Return [x, y] of the center of cell containing provided text 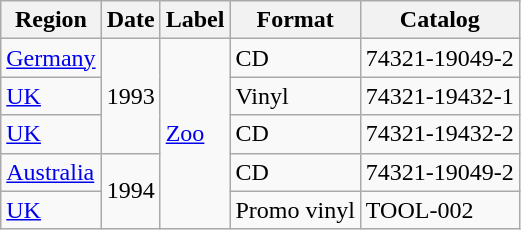
74321-19432-2 [440, 134]
1994 [130, 191]
Zoo [195, 134]
Date [130, 20]
74321-19432-1 [440, 96]
Germany [51, 58]
1993 [130, 96]
Catalog [440, 20]
Label [195, 20]
Vinyl [295, 96]
Format [295, 20]
Australia [51, 172]
Promo vinyl [295, 210]
Region [51, 20]
TOOL-002 [440, 210]
